Capture the cell that displays the provided text and extract its [X, Y] central coordinate. 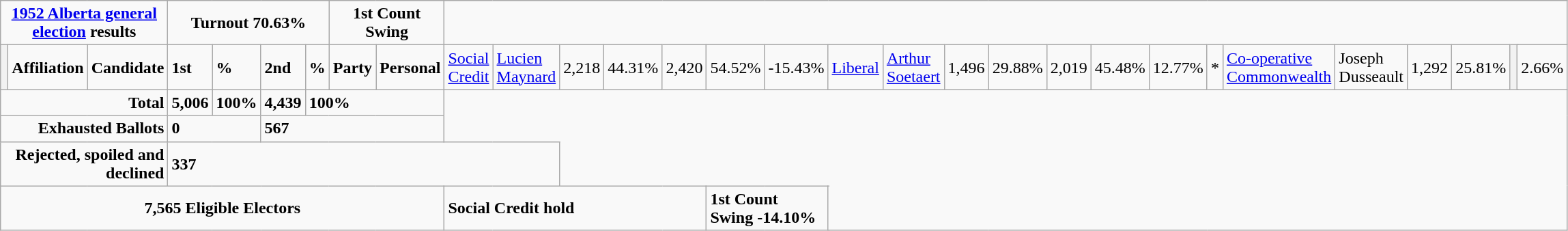
Personal [410, 67]
Party [352, 67]
Candidate [128, 67]
29.88% [1017, 67]
45.48% [1120, 67]
2nd [283, 67]
0 [214, 128]
44.31% [633, 67]
567 [352, 128]
25.81% [1481, 67]
Joseph Dusseault [1371, 67]
1st [190, 67]
1,292 [1429, 67]
5,006 [190, 103]
Affiliation [48, 67]
337 [364, 164]
4,439 [283, 103]
1st Count Swing [386, 23]
Total [85, 103]
1952 Alberta general election results [85, 23]
1,496 [967, 67]
2,420 [684, 67]
Liberal [855, 67]
Co-operative Commonwealth [1279, 67]
Exhausted Ballots [85, 128]
54.52% [736, 67]
Rejected, spoiled and declined [85, 164]
Social Credit [468, 67]
* [1215, 67]
12.77% [1178, 67]
1st Count Swing -14.10% [767, 208]
Social Credit hold [575, 208]
7,565 Eligible Electors [223, 208]
2,218 [582, 67]
Lucien Maynard [526, 67]
-15.43% [796, 67]
2.66% [1543, 67]
2,019 [1069, 67]
Arthur Soetaert [913, 67]
Turnout 70.63% [248, 23]
